Provide the (x, y) coordinate of the cell's center where the given text is located.  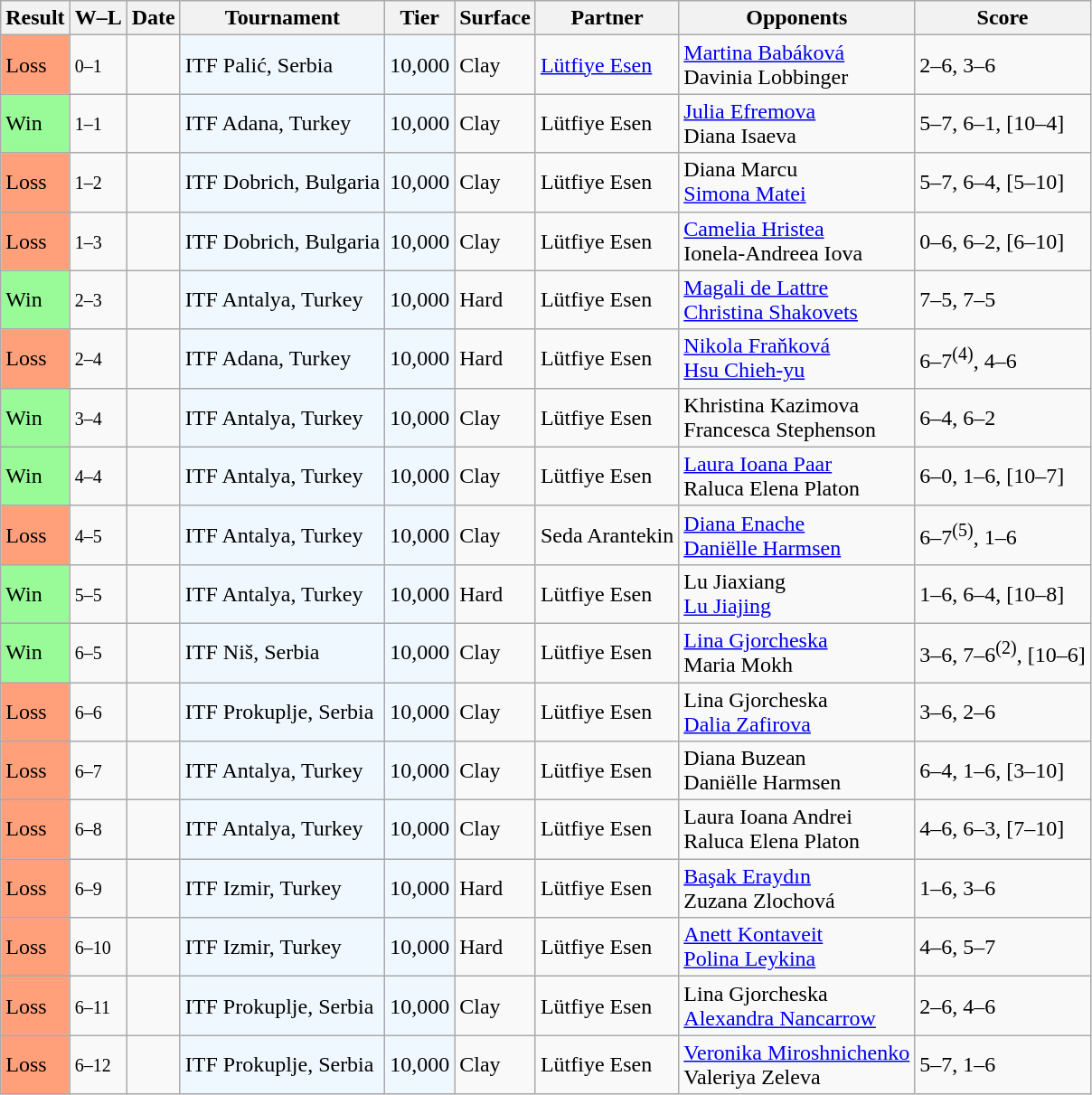
Result (35, 18)
Diana Marcu Simona Matei (797, 183)
3–4 (98, 418)
Martina Babáková Davinia Lobbinger (797, 65)
7–5, 7–5 (1003, 300)
W–L (98, 18)
4–6, 6–3, [7–10] (1003, 830)
6–9 (98, 888)
Diana Buzean Daniëlle Harmsen (797, 770)
6–7 (98, 770)
2–6, 3–6 (1003, 65)
2–6, 4–6 (1003, 1005)
6–0, 1–6, [10–7] (1003, 476)
Laura Ioana Andrei Raluca Elena Platon (797, 830)
5–7, 6–4, [5–10] (1003, 183)
1–2 (98, 183)
Magali de Lattre Christina Shakovets (797, 300)
Lu Jiaxiang Lu Jiajing (797, 593)
1–3 (98, 241)
6–6 (98, 711)
1–1 (98, 123)
ITF Niš, Serbia (282, 653)
Diana Enache Daniëlle Harmsen (797, 535)
Opponents (797, 18)
ITF Palić, Serbia (282, 65)
Julia Efremova Diana Isaeva (797, 123)
Seda Arantekin (607, 535)
4–4 (98, 476)
2–4 (98, 358)
6–4, 6–2 (1003, 418)
Laura Ioana Paar Raluca Elena Platon (797, 476)
4–6, 5–7 (1003, 948)
5–5 (98, 593)
6–12 (98, 1065)
Anett Kontaveit Polina Leykina (797, 948)
3–6, 7–6(2), [10–6] (1003, 653)
Lina Gjorcheska Maria Mokh (797, 653)
Veronika Miroshnichenko Valeriya Zeleva (797, 1065)
Lina Gjorcheska Alexandra Nancarrow (797, 1005)
Partner (607, 18)
6–11 (98, 1005)
Başak Eraydın Zuzana Zlochová (797, 888)
6–7(5), 1–6 (1003, 535)
Tournament (282, 18)
Tier (419, 18)
Camelia Hristea Ionela-Andreea Iova (797, 241)
6–10 (98, 948)
4–5 (98, 535)
Date (154, 18)
1–6, 6–4, [10–8] (1003, 593)
0–1 (98, 65)
Khristina Kazimova Francesca Stephenson (797, 418)
0–6, 6–2, [6–10] (1003, 241)
Score (1003, 18)
Nikola Fraňková Hsu Chieh-yu (797, 358)
Surface (495, 18)
6–8 (98, 830)
Lina Gjorcheska Dalia Zafirova (797, 711)
5–7, 6–1, [10–4] (1003, 123)
6–4, 1–6, [3–10] (1003, 770)
6–7(4), 4–6 (1003, 358)
1–6, 3–6 (1003, 888)
5–7, 1–6 (1003, 1065)
2–3 (98, 300)
3–6, 2–6 (1003, 711)
6–5 (98, 653)
